From the cell containing the given text, extract its center point as [X, Y] coordinate. 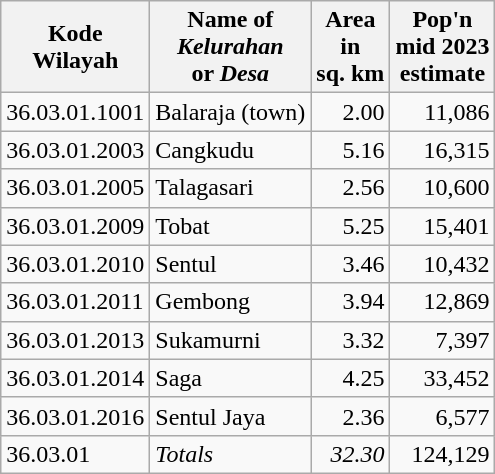
Area in sq. km [350, 47]
5.16 [350, 150]
10,600 [442, 188]
Name of Kelurahan or Desa [230, 47]
Kode Wilayah [76, 47]
6,577 [442, 416]
36.03.01.2005 [76, 188]
Totals [230, 454]
32.30 [350, 454]
124,129 [442, 454]
36.03.01.1001 [76, 112]
3.94 [350, 302]
2.00 [350, 112]
11,086 [442, 112]
3.32 [350, 340]
Talagasari [230, 188]
36.03.01.2003 [76, 150]
Tobat [230, 226]
Sentul Jaya [230, 416]
10,432 [442, 264]
36.03.01.2016 [76, 416]
2.36 [350, 416]
36.03.01.2014 [76, 378]
36.03.01.2013 [76, 340]
Balaraja (town) [230, 112]
5.25 [350, 226]
36.03.01.2009 [76, 226]
36.03.01.2010 [76, 264]
16,315 [442, 150]
2.56 [350, 188]
7,397 [442, 340]
4.25 [350, 378]
33,452 [442, 378]
Pop'nmid 2023estimate [442, 47]
36.03.01.2011 [76, 302]
Gembong [230, 302]
Sentul [230, 264]
Saga [230, 378]
15,401 [442, 226]
36.03.01 [76, 454]
3.46 [350, 264]
12,869 [442, 302]
Cangkudu [230, 150]
Sukamurni [230, 340]
